Locate the cell with the specified text and output its [x, y] center coordinate. 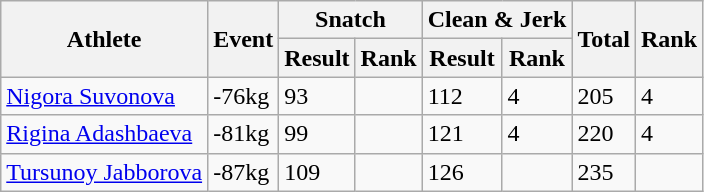
Snatch [351, 20]
112 [462, 96]
Athlete [104, 39]
205 [604, 96]
220 [604, 134]
126 [462, 172]
-81kg [244, 134]
Nigora Suvonova [104, 96]
Tursunoy Jabborova [104, 172]
109 [317, 172]
Rigina Adashbaeva [104, 134]
-87kg [244, 172]
99 [317, 134]
93 [317, 96]
Clean & Jerk [497, 20]
121 [462, 134]
-76kg [244, 96]
Event [244, 39]
Total [604, 39]
235 [604, 172]
